Return the [x, y] coordinate for the center point of the cell that contains the specified text.  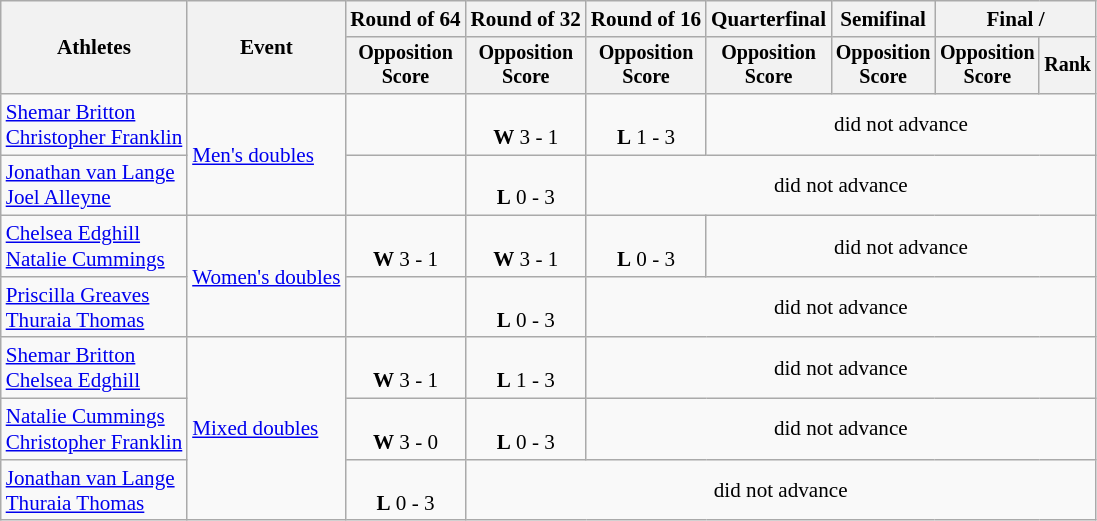
Women's doubles [266, 277]
Final / [1015, 18]
Natalie CummingsChristopher Franklin [94, 428]
Round of 16 [646, 18]
Rank [1067, 65]
Event [266, 48]
Priscilla GreavesThuraia Thomas [94, 308]
Men's doubles [266, 155]
W 3 - 0 [405, 428]
Quarterfinal [768, 18]
Round of 64 [405, 18]
Round of 32 [526, 18]
Semifinal [883, 18]
Shemar BrittonChelsea Edghill [94, 368]
Jonathan van LangeJoel Alleyne [94, 186]
Mixed doubles [266, 430]
Shemar BrittonChristopher Franklin [94, 124]
Chelsea EdghillNatalie Cummings [94, 246]
Jonathan van LangeThuraia Thomas [94, 490]
Athletes [94, 48]
